Pinpoint the cell where the given text exists, returning its [x, y] midpoint coordinate. 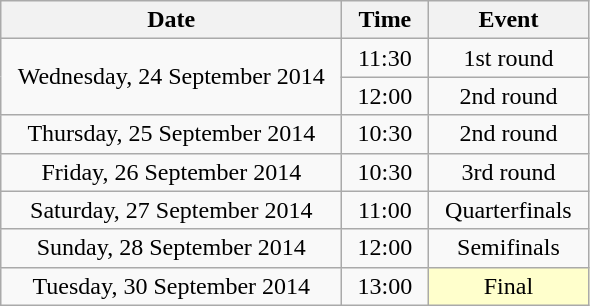
Friday, 26 September 2014 [172, 172]
Event [508, 20]
Final [508, 286]
Sunday, 28 September 2014 [172, 248]
Time [385, 20]
Date [172, 20]
3rd round [508, 172]
13:00 [385, 286]
Tuesday, 30 September 2014 [172, 286]
11:30 [385, 58]
Thursday, 25 September 2014 [172, 134]
Semifinals [508, 248]
11:00 [385, 210]
1st round [508, 58]
Wednesday, 24 September 2014 [172, 77]
Quarterfinals [508, 210]
Saturday, 27 September 2014 [172, 210]
